Provide the (X, Y) coordinate of the cell's center where the given text is located.  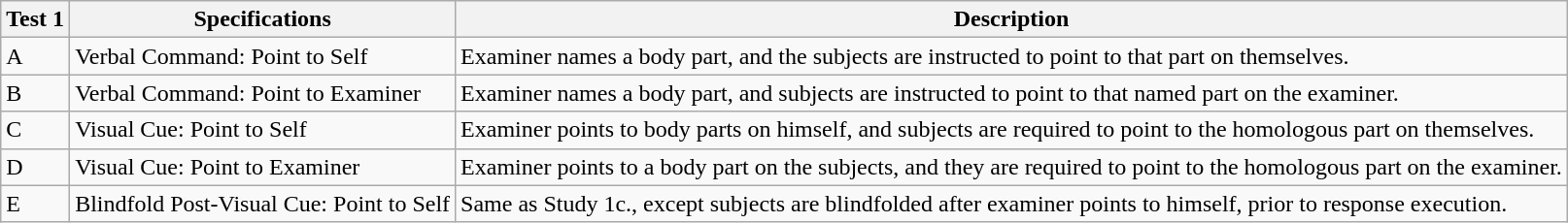
Verbal Command: Point to Self (262, 56)
Test 1 (35, 19)
Verbal Command: Point to Examiner (262, 93)
C (35, 130)
Blindfold Post-Visual Cue: Point to Self (262, 204)
Examiner names a body part, and the subjects are instructed to point to that part on themselves. (1012, 56)
Visual Cue: Point to Self (262, 130)
B (35, 93)
Examiner points to a body part on the subjects, and they are required to point to the homologous part on the examiner. (1012, 167)
E (35, 204)
Specifications (262, 19)
Description (1012, 19)
D (35, 167)
Same as Study 1c., except subjects are blindfolded after examiner points to himself, prior to response execution. (1012, 204)
Examiner names a body part, and subjects are instructed to point to that named part on the examiner. (1012, 93)
A (35, 56)
Examiner points to body parts on himself, and subjects are required to point to the homologous part on themselves. (1012, 130)
Visual Cue: Point to Examiner (262, 167)
